Pinpoint the cell where the given text exists, returning its [x, y] midpoint coordinate. 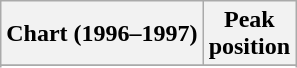
Chart (1996–1997) [102, 34]
Peakposition [249, 34]
